Search for the cell housing the specified text and yield its (X, Y) center coordinate. 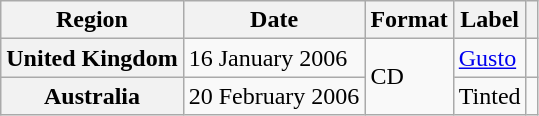
Gusto (490, 58)
20 February 2006 (274, 96)
Australia (92, 96)
Label (490, 20)
Date (274, 20)
Tinted (490, 96)
Region (92, 20)
United Kingdom (92, 58)
CD (409, 77)
Format (409, 20)
16 January 2006 (274, 58)
